Provide the [x, y] coordinate of the cell's center where the given text is located.  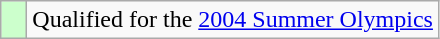
Qualified for the 2004 Summer Olympics [233, 20]
